Pinpoint the cell where the given text exists, returning its [x, y] midpoint coordinate. 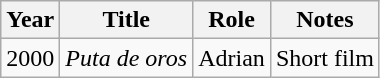
Short film [324, 58]
2000 [30, 58]
Notes [324, 20]
Role [232, 20]
Title [126, 20]
Puta de oros [126, 58]
Adrian [232, 58]
Year [30, 20]
